Capture the cell that displays the provided text and extract its (X, Y) central coordinate. 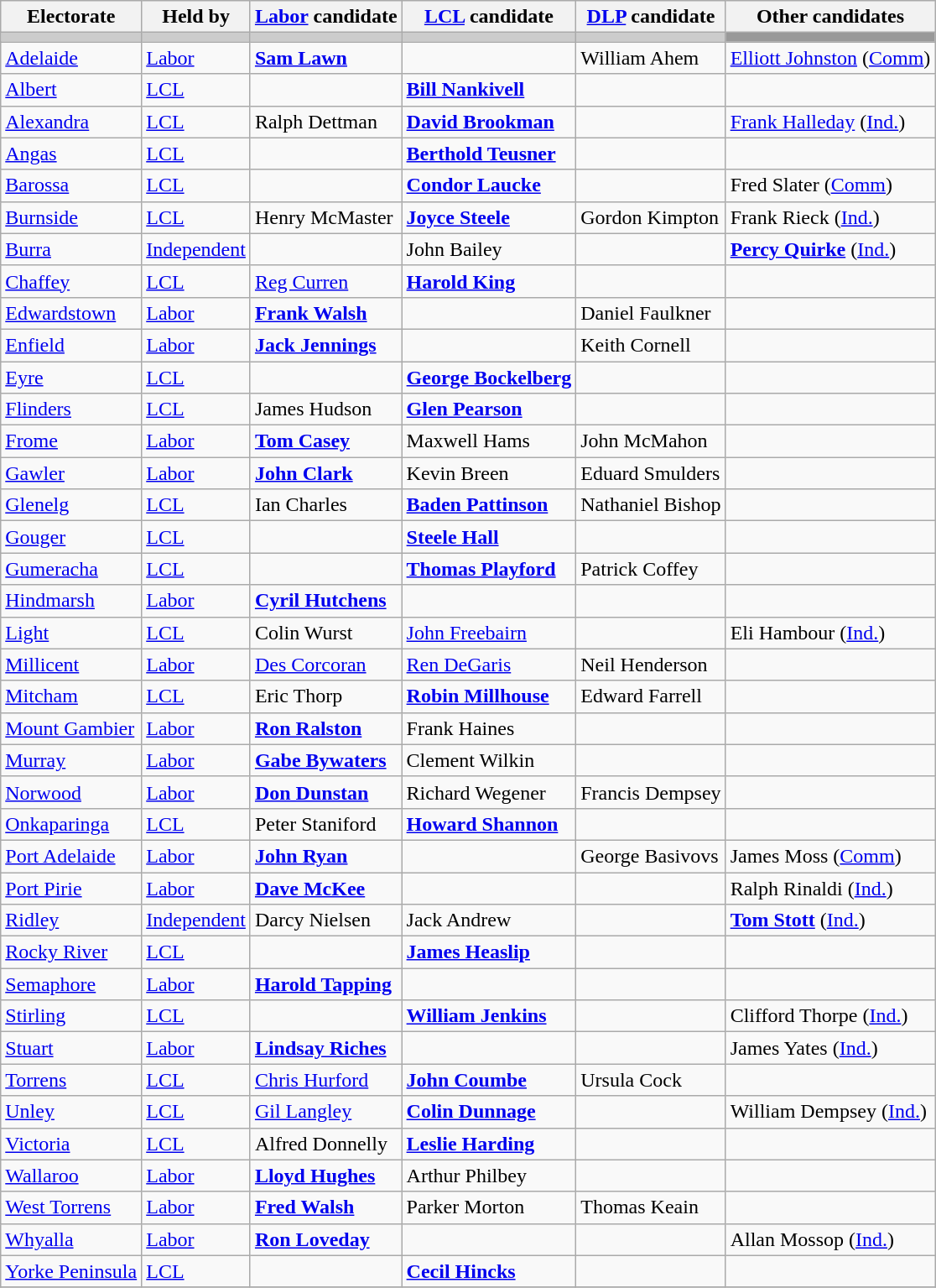
Peter Staniford (325, 824)
Wallaroo (71, 1176)
George Basivovs (651, 856)
Henry McMaster (325, 217)
Norwood (71, 792)
Port Adelaide (71, 856)
Cyril Hutchens (325, 601)
Darcy Nielsen (325, 920)
Alexandra (71, 122)
Thomas Keain (651, 1207)
Jack Jennings (325, 345)
William Ahem (651, 58)
Victoria (71, 1144)
Keith Cornell (651, 345)
Colin Wurst (325, 633)
Leslie Harding (489, 1144)
Condor Laucke (489, 185)
Daniel Faulkner (651, 313)
Elliott Johnston (Comm) (830, 58)
West Torrens (71, 1207)
Electorate (71, 17)
Gawler (71, 473)
Thomas Playford (489, 569)
Howard Shannon (489, 824)
Baden Pattinson (489, 505)
Chaffey (71, 281)
Yorke Peninsula (71, 1271)
Eyre (71, 377)
Nathaniel Bishop (651, 505)
Robin Millhouse (489, 696)
Harold Tapping (325, 984)
Sam Lawn (325, 58)
Tom Casey (325, 441)
Glenelg (71, 505)
DLP candidate (651, 17)
Burnside (71, 217)
Gordon Kimpton (651, 217)
Stuart (71, 1048)
Rocky River (71, 952)
Light (71, 633)
John Freebairn (489, 633)
David Brookman (489, 122)
James Hudson (325, 409)
Enfield (71, 345)
Ralph Dettman (325, 122)
James Yates (Ind.) (830, 1048)
Burra (71, 249)
Frank Rieck (Ind.) (830, 217)
Joyce Steele (489, 217)
Ron Loveday (325, 1239)
Eduard Smulders (651, 473)
Cecil Hincks (489, 1271)
Mount Gambier (71, 728)
Labor candidate (325, 17)
James Heaslip (489, 952)
Ralph Rinaldi (Ind.) (830, 889)
Albert (71, 90)
Neil Henderson (651, 665)
Fred Slater (Comm) (830, 185)
Steele Hall (489, 537)
Frome (71, 441)
Hindmarsh (71, 601)
Francis Dempsey (651, 792)
Chris Hurford (325, 1080)
Held by (196, 17)
Eric Thorp (325, 696)
Alfred Donnelly (325, 1144)
Patrick Coffey (651, 569)
Clement Wilkin (489, 760)
William Jenkins (489, 1016)
Frank Halleday (Ind.) (830, 122)
William Dempsey (Ind.) (830, 1112)
Unley (71, 1112)
Whyalla (71, 1239)
Ian Charles (325, 505)
John Clark (325, 473)
George Bockelberg (489, 377)
Ren DeGaris (489, 665)
Kevin Breen (489, 473)
Other candidates (830, 17)
Jack Andrew (489, 920)
Bill Nankivell (489, 90)
James Moss (Comm) (830, 856)
Tom Stott (Ind.) (830, 920)
John Coumbe (489, 1080)
Allan Mossop (Ind.) (830, 1239)
Port Pirie (71, 889)
Ridley (71, 920)
Gil Langley (325, 1112)
Gumeracha (71, 569)
Richard Wegener (489, 792)
Reg Curren (325, 281)
Frank Haines (489, 728)
Flinders (71, 409)
Angas (71, 154)
Berthold Teusner (489, 154)
Percy Quirke (Ind.) (830, 249)
LCL candidate (489, 17)
Dave McKee (325, 889)
John McMahon (651, 441)
Barossa (71, 185)
Gabe Bywaters (325, 760)
Colin Dunnage (489, 1112)
Frank Walsh (325, 313)
Semaphore (71, 984)
Adelaide (71, 58)
John Ryan (325, 856)
Torrens (71, 1080)
Eli Hambour (Ind.) (830, 633)
Mitcham (71, 696)
Ursula Cock (651, 1080)
Glen Pearson (489, 409)
Arthur Philbey (489, 1176)
Don Dunstan (325, 792)
Millicent (71, 665)
Harold King (489, 281)
Lindsay Riches (325, 1048)
Clifford Thorpe (Ind.) (830, 1016)
John Bailey (489, 249)
Parker Morton (489, 1207)
Onkaparinga (71, 824)
Stirling (71, 1016)
Maxwell Hams (489, 441)
Gouger (71, 537)
Des Corcoran (325, 665)
Lloyd Hughes (325, 1176)
Edwardstown (71, 313)
Murray (71, 760)
Fred Walsh (325, 1207)
Edward Farrell (651, 696)
Ron Ralston (325, 728)
